For the text-containing cell, return its midpoint in [X, Y] coordinate format. 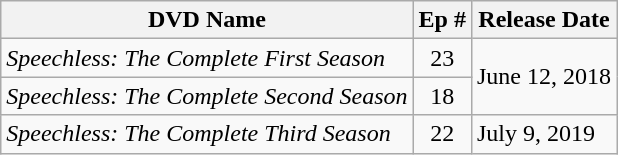
June 12, 2018 [544, 77]
Ep # [442, 20]
23 [442, 58]
18 [442, 96]
22 [442, 134]
DVD Name [207, 20]
Speechless: The Complete First Season [207, 58]
Speechless: The Complete Second Season [207, 96]
Speechless: The Complete Third Season [207, 134]
Release Date [544, 20]
July 9, 2019 [544, 134]
